For the text-containing cell, return its midpoint in [x, y] coordinate format. 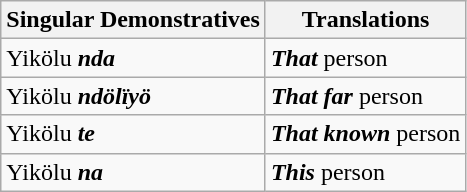
That known person [365, 134]
Singular Demonstratives [134, 20]
That far person [365, 96]
That person [365, 58]
Yikölu te [134, 134]
Yikölu na [134, 172]
This person [365, 172]
Yikölu ndölïyö [134, 96]
Translations [365, 20]
Yikölu nda [134, 58]
